Search for the cell housing the specified text and yield its (X, Y) center coordinate. 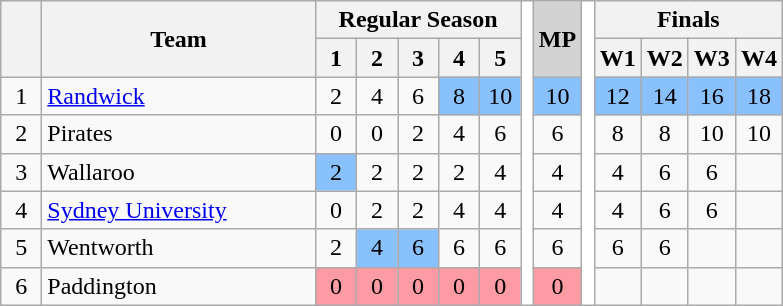
Sydney University (179, 210)
Paddington (179, 286)
18 (758, 96)
Randwick (179, 96)
W1 (618, 58)
12 (618, 96)
W4 (758, 58)
W2 (664, 58)
W3 (712, 58)
Pirates (179, 134)
Wentworth (179, 248)
14 (664, 96)
16 (712, 96)
MP (557, 39)
Finals (688, 20)
Wallaroo (179, 172)
Regular Season (418, 20)
Team (179, 39)
